Scan for the cell matching the given text and deliver its (X, Y) coordinate at center. 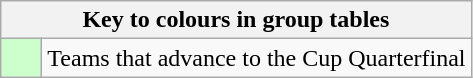
Key to colours in group tables (236, 20)
Teams that advance to the Cup Quarterfinal (256, 58)
